From the cell containing the given text, extract its center point as [X, Y] coordinate. 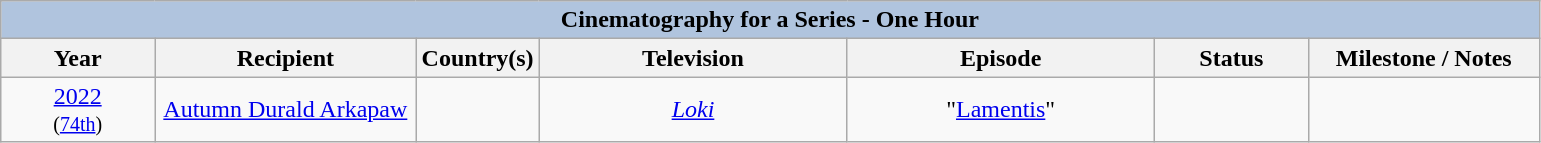
Cinematography for a Series - One Hour [770, 20]
Recipient [286, 58]
Country(s) [478, 58]
Status [1231, 58]
Autumn Durald Arkapaw [286, 110]
Episode [1001, 58]
Milestone / Notes [1424, 58]
Loki [693, 110]
Year [78, 58]
2022(74th) [78, 110]
Television [693, 58]
"Lamentis" [1001, 110]
